Provide the [x, y] coordinate of the cell's center where the given text is located.  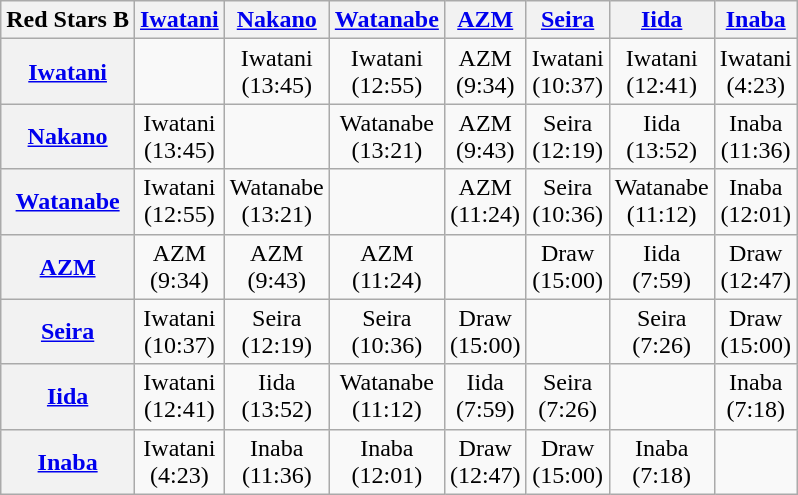
Red Stars B [68, 20]
